Detect which cell encompasses the target text, then output its [x, y] center coordinate. 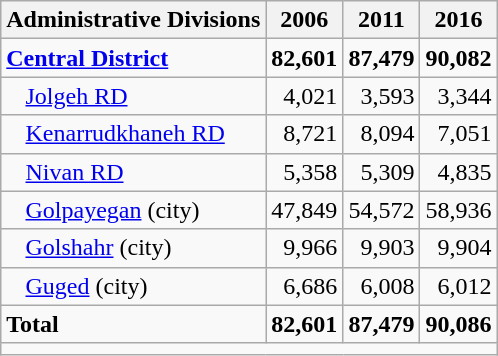
6,686 [304, 286]
5,309 [382, 172]
Jolgeh RD [134, 96]
2016 [458, 20]
2011 [382, 20]
Golshahr (city) [134, 248]
Guged (city) [134, 286]
7,051 [458, 134]
Golpayegan (city) [134, 210]
9,904 [458, 248]
Administrative Divisions [134, 20]
Central District [134, 58]
2006 [304, 20]
8,094 [382, 134]
9,903 [382, 248]
90,086 [458, 324]
4,835 [458, 172]
Nivan RD [134, 172]
4,021 [304, 96]
Kenarrudkhaneh RD [134, 134]
9,966 [304, 248]
54,572 [382, 210]
58,936 [458, 210]
6,008 [382, 286]
5,358 [304, 172]
47,849 [304, 210]
Total [134, 324]
3,593 [382, 96]
8,721 [304, 134]
6,012 [458, 286]
3,344 [458, 96]
90,082 [458, 58]
